Find where the given text appears and provide that cell's center as [x, y] coordinate. 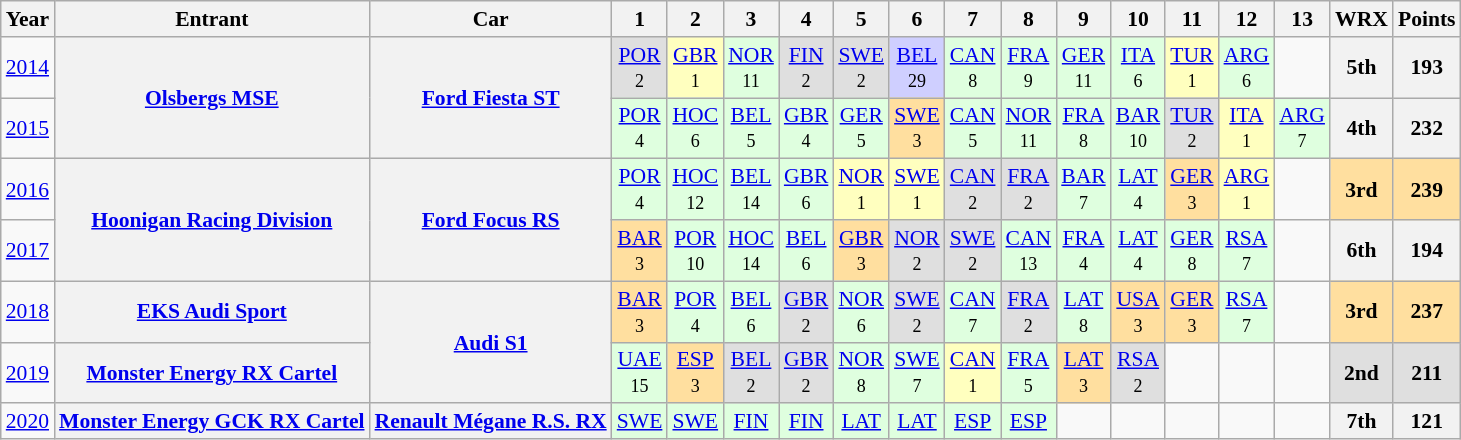
BEL14 [751, 190]
2 [695, 19]
1 [640, 19]
2018 [28, 312]
ARG7 [1302, 128]
CAN8 [973, 68]
GER5 [861, 128]
2019 [28, 372]
HOC6 [695, 128]
POR10 [695, 250]
CAN1 [973, 372]
GBR4 [806, 128]
GBR1 [695, 68]
2014 [28, 68]
FRA8 [1084, 128]
237 [1427, 312]
SWE1 [917, 190]
BEL2 [751, 372]
CAN7 [973, 312]
Audi S1 [491, 342]
CAN2 [973, 190]
Renault Mégane R.S. RX [491, 422]
Monster Energy RX Cartel [212, 372]
WRX [1362, 19]
8 [1028, 19]
POR2 [640, 68]
232 [1427, 128]
Hoonigan Racing Division [212, 220]
ITA1 [1247, 128]
RSA2 [1138, 372]
FRA5 [1028, 372]
BEL5 [751, 128]
BAR10 [1138, 128]
GER11 [1084, 68]
CAN13 [1028, 250]
Car [491, 19]
211 [1427, 372]
194 [1427, 250]
Year [28, 19]
13 [1302, 19]
HOC12 [695, 190]
239 [1427, 190]
FRA9 [1028, 68]
7 [973, 19]
10 [1138, 19]
GBR6 [806, 190]
2015 [28, 128]
SWE3 [917, 128]
HOC14 [751, 250]
5 [861, 19]
GER8 [1192, 250]
NOR8 [861, 372]
NOR6 [861, 312]
3 [751, 19]
BEL29 [917, 68]
LAT8 [1084, 312]
2016 [28, 190]
BAR7 [1084, 190]
ESP3 [695, 372]
Olsbergs MSE [212, 98]
EKS Audi Sport [212, 312]
2020 [28, 422]
GBR3 [861, 250]
2nd [1362, 372]
Ford Focus RS [491, 220]
NOR2 [917, 250]
121 [1427, 422]
CAN5 [973, 128]
TUR1 [1192, 68]
UAE15 [640, 372]
Entrant [212, 19]
12 [1247, 19]
11 [1192, 19]
USA3 [1138, 312]
7th [1362, 422]
2017 [28, 250]
TUR2 [1192, 128]
6 [917, 19]
6th [1362, 250]
ITA6 [1138, 68]
FIN2 [806, 68]
FRA4 [1084, 250]
9 [1084, 19]
ARG1 [1247, 190]
Monster Energy GCK RX Cartel [212, 422]
NOR1 [861, 190]
4 [806, 19]
Points [1427, 19]
Ford Fiesta ST [491, 98]
ARG6 [1247, 68]
4th [1362, 128]
SWE7 [917, 372]
193 [1427, 68]
5th [1362, 68]
LAT3 [1084, 372]
